Extract the (x, y) coordinate from the center of the cell holding the provided text.  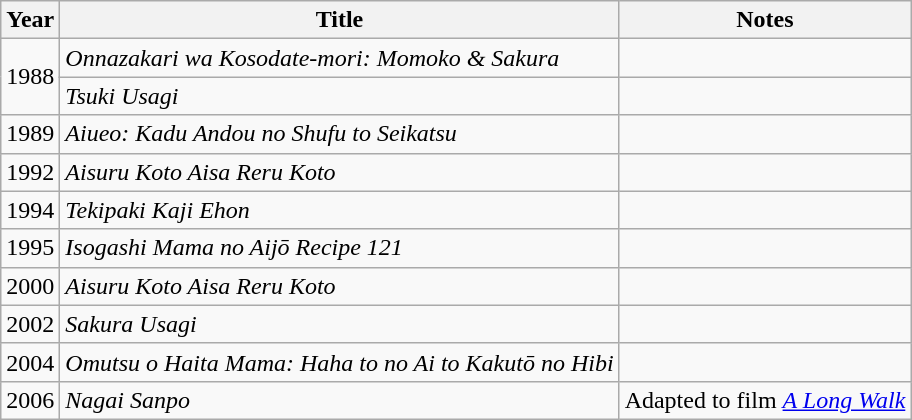
Adapted to film A Long Walk (765, 400)
2004 (30, 362)
1994 (30, 210)
Aiueo: Kadu Andou no Shufu to Seikatsu (340, 134)
2006 (30, 400)
Year (30, 20)
2002 (30, 324)
Title (340, 20)
2000 (30, 286)
Omutsu o Haita Mama: Haha to no Ai to Kakutō no Hibi (340, 362)
1988 (30, 77)
1995 (30, 248)
Tekipaki Kaji Ehon (340, 210)
Nagai Sanpo (340, 400)
Sakura Usagi (340, 324)
Tsuki Usagi (340, 96)
Isogashi Mama no Aijō Recipe 121 (340, 248)
Onnazakari wa Kosodate-mori: Momoko & Sakura (340, 58)
Notes (765, 20)
1992 (30, 172)
1989 (30, 134)
